Find where the given text appears and provide that cell's center as (x, y) coordinate. 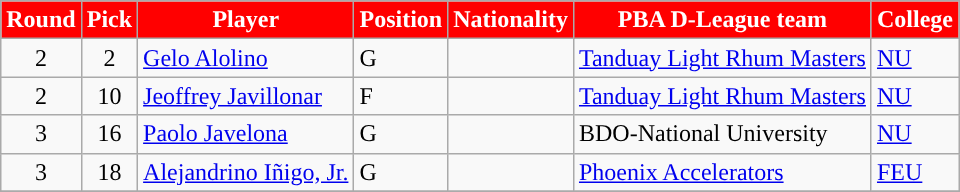
16 (109, 134)
Phoenix Accelerators (722, 172)
FEU (914, 172)
Nationality (511, 20)
Jeoffrey Javillonar (246, 96)
Pick (109, 20)
10 (109, 96)
Alejandrino Iñigo, Jr. (246, 172)
F (401, 96)
BDO-National University (722, 134)
College (914, 20)
18 (109, 172)
Gelo Alolino (246, 58)
PBA D-League team (722, 20)
Paolo Javelona (246, 134)
Player (246, 20)
Round (41, 20)
Position (401, 20)
